Pinpoint the cell where the given text exists, returning its [x, y] midpoint coordinate. 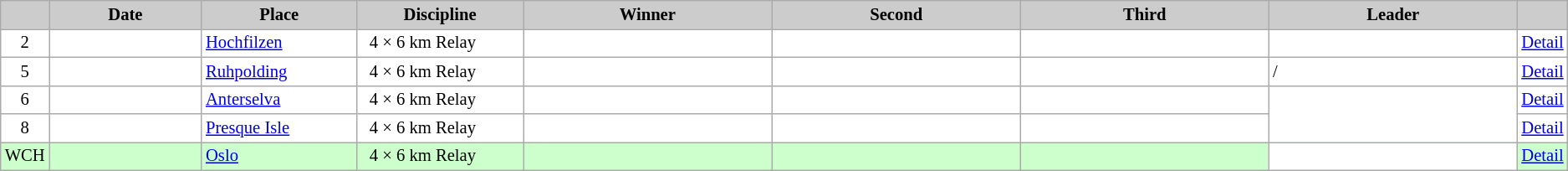
Winner [648, 14]
8 [25, 128]
Second [896, 14]
Date [125, 14]
Place [279, 14]
WCH [25, 156]
Anterselva [279, 100]
/ [1393, 71]
Third [1144, 14]
2 [25, 43]
Leader [1393, 14]
Oslo [279, 156]
Ruhpolding [279, 71]
Discipline [440, 14]
Hochfilzen [279, 43]
6 [25, 100]
5 [25, 71]
Presque Isle [279, 128]
